For the text-containing cell, return its midpoint in [X, Y] coordinate format. 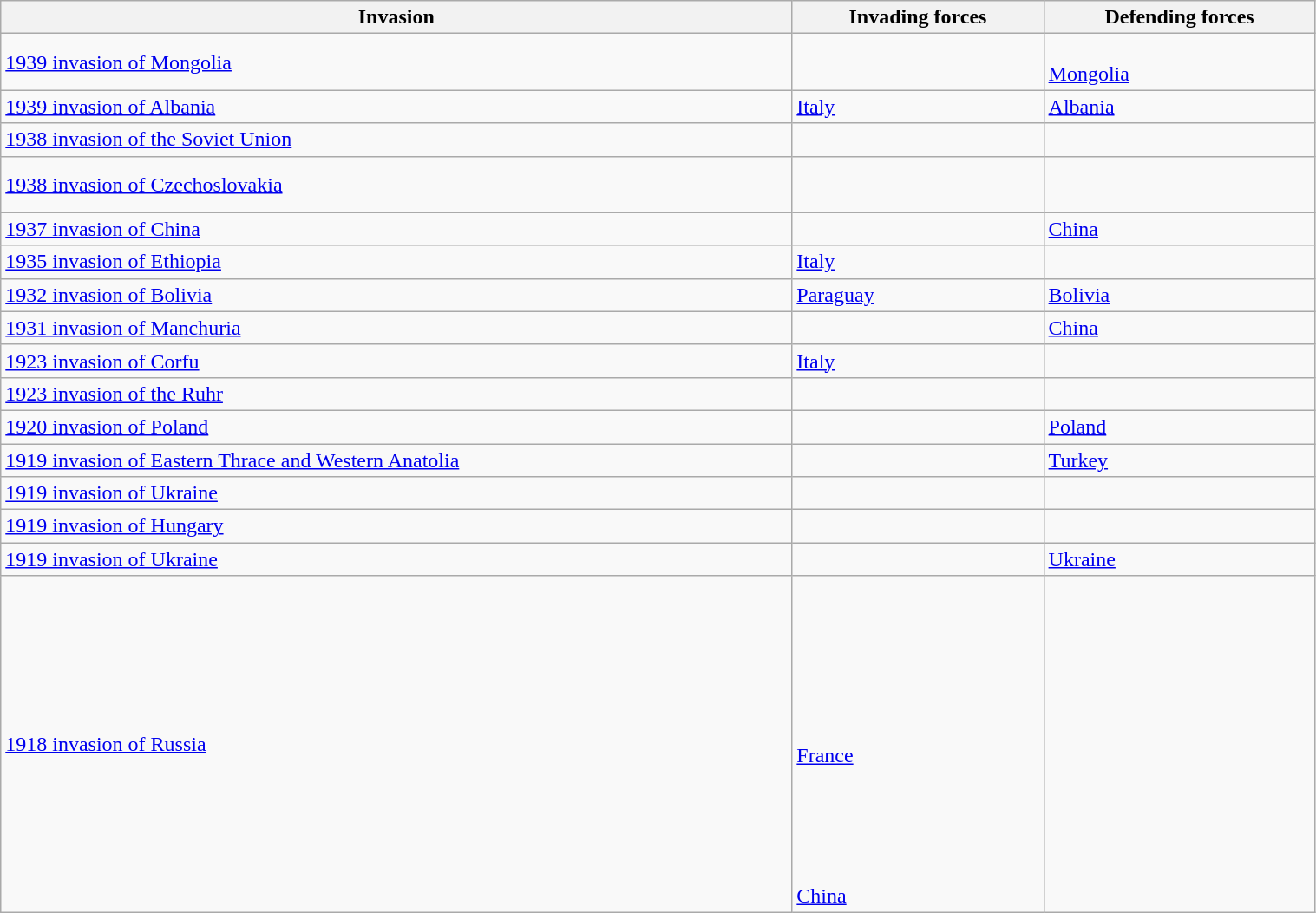
Invasion [396, 17]
Defending forces [1180, 17]
France China [918, 744]
1923 invasion of the Ruhr [396, 394]
Turkey [1180, 460]
Ukraine [1180, 559]
1935 invasion of Ethiopia [396, 262]
1919 invasion of Eastern Thrace and Western Anatolia [396, 460]
1939 invasion of Mongolia [396, 62]
1938 invasion of the Soviet Union [396, 140]
Paraguay [918, 295]
1937 invasion of China [396, 229]
1923 invasion of Corfu [396, 361]
Mongolia [1180, 62]
Poland [1180, 427]
1918 invasion of Russia [396, 744]
Bolivia [1180, 295]
1932 invasion of Bolivia [396, 295]
1939 invasion of Albania [396, 107]
1938 invasion of Czechoslovakia [396, 184]
Invading forces [918, 17]
1919 invasion of Hungary [396, 526]
1920 invasion of Poland [396, 427]
1931 invasion of Manchuria [396, 328]
Albania [1180, 107]
